Determine the [X, Y] coordinate at the center of the cell enclosing the given text.  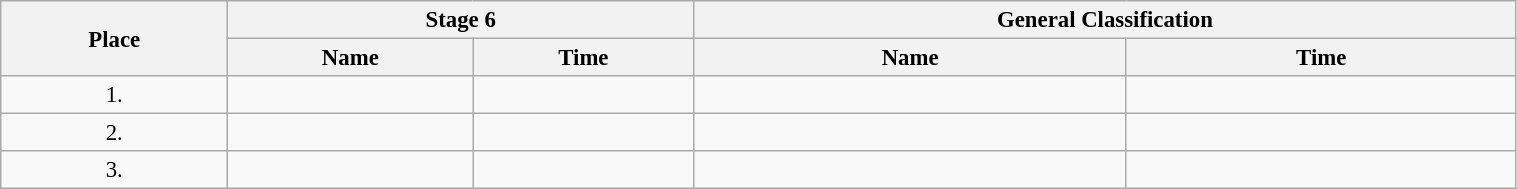
General Classification [1105, 20]
2. [114, 133]
Stage 6 [461, 20]
1. [114, 95]
Place [114, 38]
3. [114, 170]
